Output the [X, Y] coordinate of the center of the cell containing the given text.  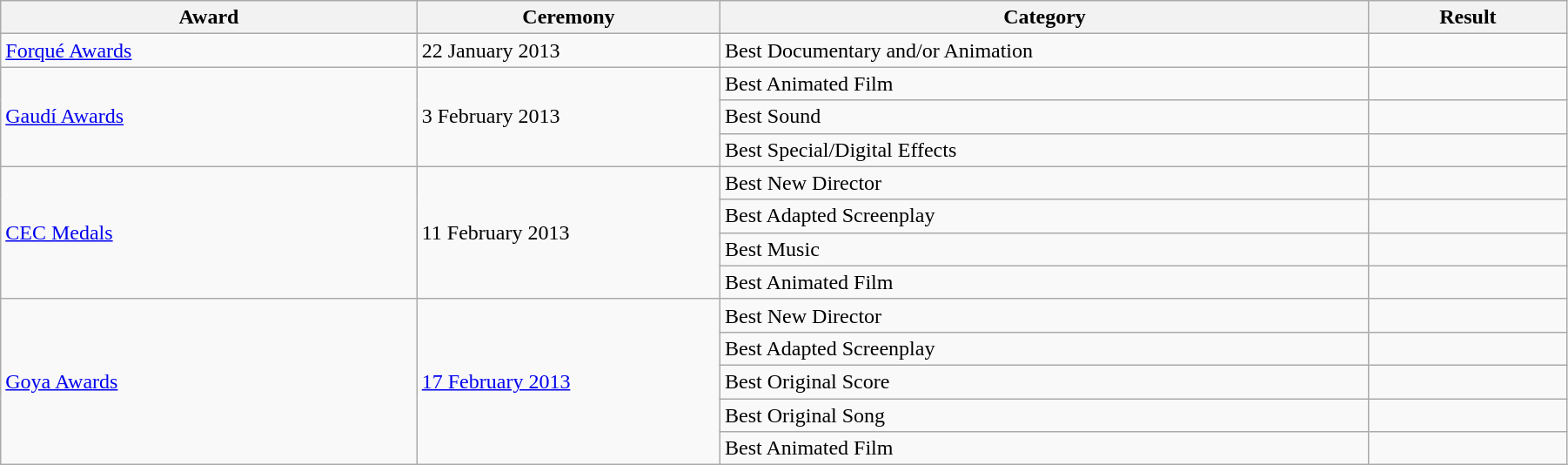
11 February 2013 [568, 232]
3 February 2013 [568, 117]
Best Special/Digital Effects [1045, 150]
Result [1467, 17]
17 February 2013 [568, 381]
Gaudí Awards [209, 117]
Goya Awards [209, 381]
Best Music [1045, 249]
22 January 2013 [568, 51]
Best Original Song [1045, 415]
CEC Medals [209, 232]
Best Original Score [1045, 381]
Category [1045, 17]
Ceremony [568, 17]
Award [209, 17]
Best Sound [1045, 117]
Best Documentary and/or Animation [1045, 51]
Forqué Awards [209, 51]
